Determine the (x, y) coordinate at the center of the cell enclosing the given text.  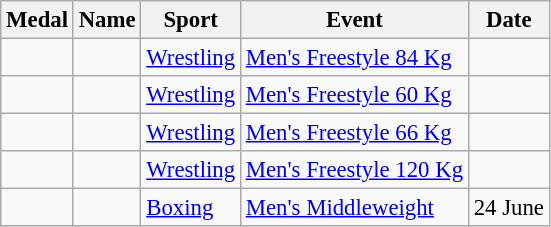
Date (508, 20)
Name (107, 20)
Men's Freestyle 60 Kg (354, 95)
Sport (191, 20)
Men's Freestyle 66 Kg (354, 133)
Men's Freestyle 84 Kg (354, 58)
Men's Freestyle 120 Kg (354, 170)
24 June (508, 208)
Event (354, 20)
Boxing (191, 208)
Medal (38, 20)
Men's Middleweight (354, 208)
